From the cell containing the given text, extract its center point as [x, y] coordinate. 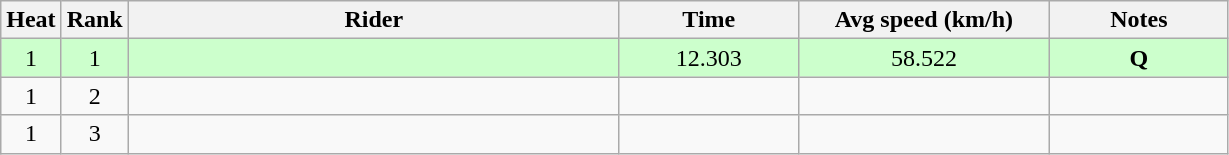
Notes [1138, 20]
2 [94, 96]
Rank [94, 20]
Rider [374, 20]
3 [94, 134]
58.522 [924, 58]
Q [1138, 58]
Avg speed (km/h) [924, 20]
12.303 [708, 58]
Time [708, 20]
Heat [31, 20]
